Determine the (x, y) coordinate at the center of the cell enclosing the given text.  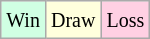
Win (24, 20)
Loss (126, 20)
Draw (72, 20)
